Extract the [x, y] coordinate from the center of the cell holding the provided text.  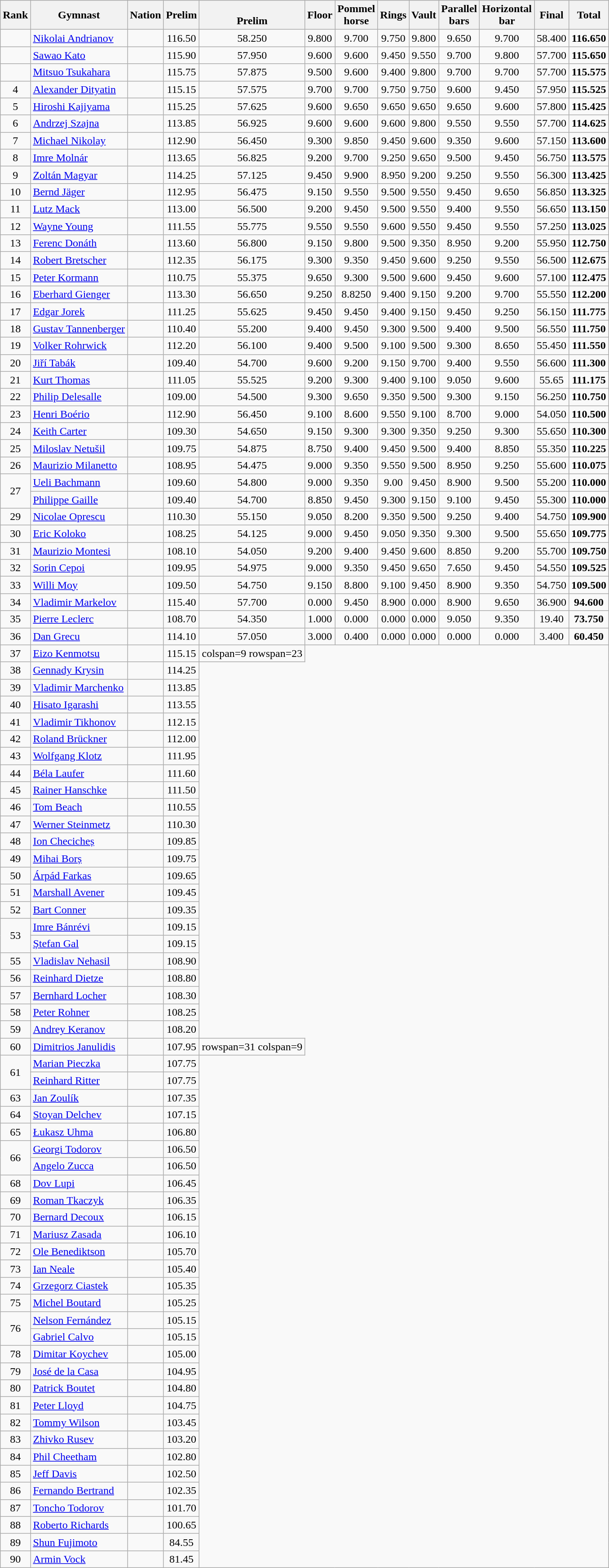
81.45 [181, 1559]
109.60 [181, 482]
19.40 [552, 619]
109.775 [589, 534]
55.950 [552, 243]
57.875 [252, 72]
111.300 [589, 363]
38 [15, 670]
109.50 [181, 585]
8.600 [357, 414]
61 [15, 1072]
9.850 [357, 141]
109.35 [181, 910]
Phil Cheetham [79, 1457]
115.25 [181, 106]
84.55 [181, 1542]
colspan=9 rowspan=23 [252, 653]
111.175 [589, 380]
47 [15, 824]
Lutz Mack [79, 209]
24 [15, 431]
54.550 [552, 568]
56.100 [252, 346]
Nicolae Oprescu [79, 517]
57.100 [552, 277]
108.90 [181, 961]
8.800 [357, 585]
6 [15, 123]
58.250 [252, 38]
Ian Neale [79, 1268]
109.00 [181, 397]
8.750 [320, 448]
113.425 [589, 175]
55.350 [552, 448]
Hiroshi Kajiyama [79, 106]
Roland Brückner [79, 739]
54.500 [252, 397]
85 [15, 1474]
112.95 [181, 192]
113.600 [589, 141]
57.150 [552, 141]
109.900 [589, 517]
106.80 [181, 1132]
109.750 [589, 551]
Gustav Tannenberger [79, 329]
110.40 [181, 329]
Michel Boutard [79, 1303]
112.20 [181, 346]
55.375 [252, 277]
112.15 [181, 722]
112.675 [589, 260]
Gabriel Calvo [79, 1337]
56.475 [252, 192]
32 [15, 568]
110.075 [589, 465]
Vault [424, 15]
Maurizio Milanetto [79, 465]
66 [15, 1158]
106.45 [181, 1183]
65 [15, 1132]
4 [15, 89]
108.10 [181, 551]
109.30 [181, 431]
36 [15, 636]
58.400 [552, 38]
113.00 [181, 209]
112.475 [589, 277]
79 [15, 1371]
Michael Nikolay [79, 141]
Werner Steinmetz [79, 824]
116.650 [589, 38]
9.00 [393, 482]
54.475 [252, 465]
Pommelhorse [357, 15]
Andrey Keranov [79, 1029]
76 [15, 1328]
56.750 [552, 158]
Zhivko Rusev [79, 1440]
108.70 [181, 619]
46 [15, 807]
Bernard Decoux [79, 1217]
107.95 [181, 1047]
78 [15, 1354]
Jeff Davis [79, 1474]
82 [15, 1423]
57.125 [252, 175]
51 [15, 893]
Dimitrios Janulidis [79, 1047]
113.60 [181, 243]
54.650 [252, 431]
110.55 [181, 807]
Stoyan Delchev [79, 1115]
57.250 [552, 226]
19 [15, 346]
Hisato Igarashi [79, 705]
113.325 [589, 192]
Béla Laufer [79, 773]
Imre Bánrévi [79, 927]
69 [15, 1200]
Wolfgang Klotz [79, 756]
Bernhard Locher [79, 995]
56.550 [552, 329]
111.55 [181, 226]
Henri Boério [79, 414]
106.10 [181, 1234]
109.525 [589, 568]
44 [15, 773]
106.15 [181, 1217]
112.750 [589, 243]
Zoltán Magyar [79, 175]
Imre Molnár [79, 158]
Tommy Wilson [79, 1423]
Robert Bretscher [79, 260]
Andrzej Szajna [79, 123]
56.800 [252, 243]
36.900 [552, 602]
113.025 [589, 226]
20 [15, 363]
Peter Kormann [79, 277]
Grzegorz Ciastek [79, 1286]
45 [15, 790]
55.625 [252, 312]
60 [15, 1047]
15 [15, 277]
Mitsuo Tsukahara [79, 72]
Willi Moy [79, 585]
53 [15, 935]
84 [15, 1457]
Bernd Jäger [79, 192]
106.35 [181, 1200]
73 [15, 1268]
111.60 [181, 773]
37 [15, 653]
Ferenc Donáth [79, 243]
Eberhard Gienger [79, 295]
9.900 [357, 175]
89 [15, 1542]
115.40 [181, 602]
111.50 [181, 790]
55.150 [252, 517]
111.750 [589, 329]
104.75 [181, 1405]
Ștefan Gal [79, 944]
71 [15, 1234]
Peter Lloyd [79, 1405]
Kurt Thomas [79, 380]
Miloslav Netušil [79, 448]
Ion Checicheș [79, 841]
43 [15, 756]
112.35 [181, 260]
55.450 [552, 346]
26 [15, 465]
74 [15, 1286]
54.350 [252, 619]
111.550 [589, 346]
109.45 [181, 893]
Floor [320, 15]
115.575 [589, 72]
1.000 [320, 619]
58 [15, 1012]
Keith Carter [79, 431]
57.625 [252, 106]
64 [15, 1115]
29 [15, 517]
102.80 [181, 1457]
Dimitar Koychev [79, 1354]
56.175 [252, 260]
88 [15, 1525]
Horizontalbar [507, 15]
Nelson Fernández [79, 1320]
Vladimir Tikhonov [79, 722]
107.15 [181, 1115]
104.80 [181, 1388]
109.85 [181, 841]
42 [15, 739]
116.50 [181, 38]
Eric Koloko [79, 534]
Peter Rohner [79, 1012]
105.00 [181, 1354]
Sorin Cepoi [79, 568]
22 [15, 397]
Reinhard Dietze [79, 978]
101.70 [181, 1508]
109.500 [589, 585]
Armin Vock [79, 1559]
Philip Delesalle [79, 397]
105.35 [181, 1286]
12 [15, 226]
105.25 [181, 1303]
Bart Conner [79, 910]
111.775 [589, 312]
115.75 [181, 72]
56.250 [552, 397]
Shun Fujimoto [79, 1542]
55.550 [552, 295]
10 [15, 192]
33 [15, 585]
27 [15, 491]
Wayne Young [79, 226]
Rings [393, 15]
3.000 [320, 636]
113.575 [589, 158]
81 [15, 1405]
50 [15, 876]
110.225 [589, 448]
107.35 [181, 1098]
Parallelbars [459, 15]
80 [15, 1388]
63 [15, 1098]
Alexander Dityatin [79, 89]
8.650 [507, 346]
Dan Grecu [79, 636]
54.875 [252, 448]
104.95 [181, 1371]
Nikolai Andrianov [79, 38]
Philippe Gaille [79, 500]
56 [15, 978]
112.200 [589, 295]
30 [15, 534]
55.700 [552, 551]
55.775 [252, 226]
Ueli Bachmann [79, 482]
Ole Benediktson [79, 1251]
16 [15, 295]
13 [15, 243]
86 [15, 1491]
41 [15, 722]
48 [15, 841]
108.30 [181, 995]
Vladimir Markelov [79, 602]
57 [15, 995]
68 [15, 1183]
111.95 [181, 756]
rowspan=31 colspan=9 [252, 1047]
115.525 [589, 89]
34 [15, 602]
Dov Lupi [79, 1183]
Rainer Hanschke [79, 790]
Reinhard Ritter [79, 1081]
Georgi Todorov [79, 1149]
Edgar Jorek [79, 312]
115.90 [181, 55]
56.825 [252, 158]
Eizo Kenmotsu [79, 653]
108.95 [181, 465]
103.20 [181, 1440]
Rank [15, 15]
110.500 [589, 414]
Jan Zoulík [79, 1098]
110.750 [589, 397]
72 [15, 1251]
31 [15, 551]
Patrick Boutet [79, 1388]
9 [15, 175]
3.400 [552, 636]
56.300 [552, 175]
35 [15, 619]
90 [15, 1559]
109.65 [181, 876]
102.35 [181, 1491]
39 [15, 687]
55.65 [552, 380]
Vladislav Nehasil [79, 961]
Final [552, 15]
56.600 [552, 363]
113.30 [181, 295]
Mariusz Zasada [79, 1234]
102.50 [181, 1474]
Gymnast [79, 15]
Marian Pieczka [79, 1064]
108.80 [181, 978]
40 [15, 705]
55.600 [552, 465]
21 [15, 380]
83 [15, 1440]
0.400 [357, 636]
Volker Rohrwick [79, 346]
112.00 [181, 739]
Mihai Borș [79, 859]
55.525 [252, 380]
73.750 [589, 619]
115.425 [589, 106]
José de la Casa [79, 1371]
25 [15, 448]
103.45 [181, 1423]
Jiří Tabák [79, 363]
Pierre Leclerc [79, 619]
55 [15, 961]
94.600 [589, 602]
55.300 [552, 500]
14 [15, 260]
Roman Tkaczyk [79, 1200]
18 [15, 329]
Sawao Kato [79, 55]
87 [15, 1508]
Maurizio Montesi [79, 551]
56.850 [552, 192]
23 [15, 414]
59 [15, 1029]
100.65 [181, 1525]
Gennady Krysin [79, 670]
49 [15, 859]
Łukasz Uhma [79, 1132]
Angelo Zucca [79, 1166]
Árpád Farkas [79, 876]
60.450 [589, 636]
8.8250 [357, 295]
57.050 [252, 636]
75 [15, 1303]
108.20 [181, 1029]
105.70 [181, 1251]
8.200 [357, 517]
110.75 [181, 277]
7.650 [459, 568]
111.05 [181, 380]
Marshall Avener [79, 893]
70 [15, 1217]
56.150 [552, 312]
Total [589, 15]
5 [15, 106]
57.800 [552, 106]
105.40 [181, 1268]
Toncho Todorov [79, 1508]
57.575 [252, 89]
115.650 [589, 55]
Tom Beach [79, 807]
Roberto Richards [79, 1525]
54.800 [252, 482]
114.10 [181, 636]
113.55 [181, 705]
56.925 [252, 123]
111.25 [181, 312]
Fernando Bertrand [79, 1491]
11 [15, 209]
113.150 [589, 209]
109.95 [181, 568]
Vladimir Marchenko [79, 687]
54.975 [252, 568]
8.700 [459, 414]
110.300 [589, 431]
54.125 [252, 534]
8 [15, 158]
52 [15, 910]
17 [15, 312]
7 [15, 141]
113.65 [181, 158]
Nation [146, 15]
114.625 [589, 123]
